Identify which cell holds the provided text, then report its (x, y) central coordinate. 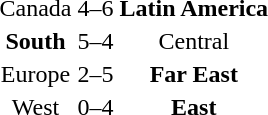
5–4 (96, 41)
2–5 (96, 74)
